Pinpoint the cell where the given text exists, returning its (X, Y) midpoint coordinate. 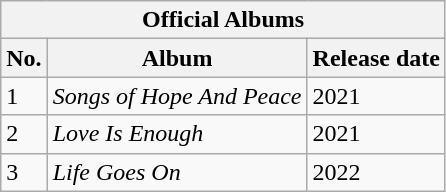
Songs of Hope And Peace (177, 96)
3 (24, 172)
Album (177, 58)
1 (24, 96)
Love Is Enough (177, 134)
Official Albums (224, 20)
2022 (376, 172)
Life Goes On (177, 172)
No. (24, 58)
2 (24, 134)
Release date (376, 58)
